Output the [x, y] coordinate of the center of the cell containing the given text.  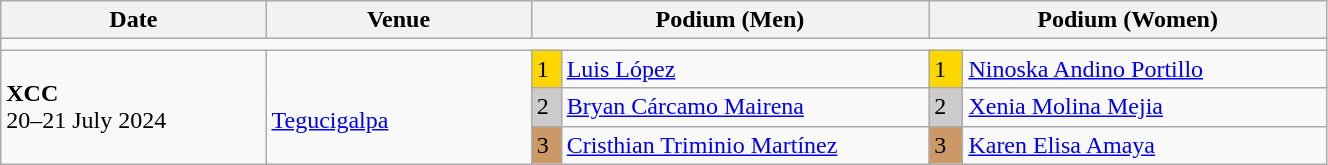
Date [134, 20]
Tegucigalpa [398, 107]
Podium (Women) [1128, 20]
Luis López [745, 69]
Podium (Men) [730, 20]
Venue [398, 20]
Ninoska Andino Portillo [1145, 69]
Bryan Cárcamo Mairena [745, 107]
Karen Elisa Amaya [1145, 145]
Cristhian Triminio Martínez [745, 145]
XCC 20–21 July 2024 [134, 107]
Xenia Molina Mejia [1145, 107]
